Identify which cell holds the provided text, then report its (x, y) central coordinate. 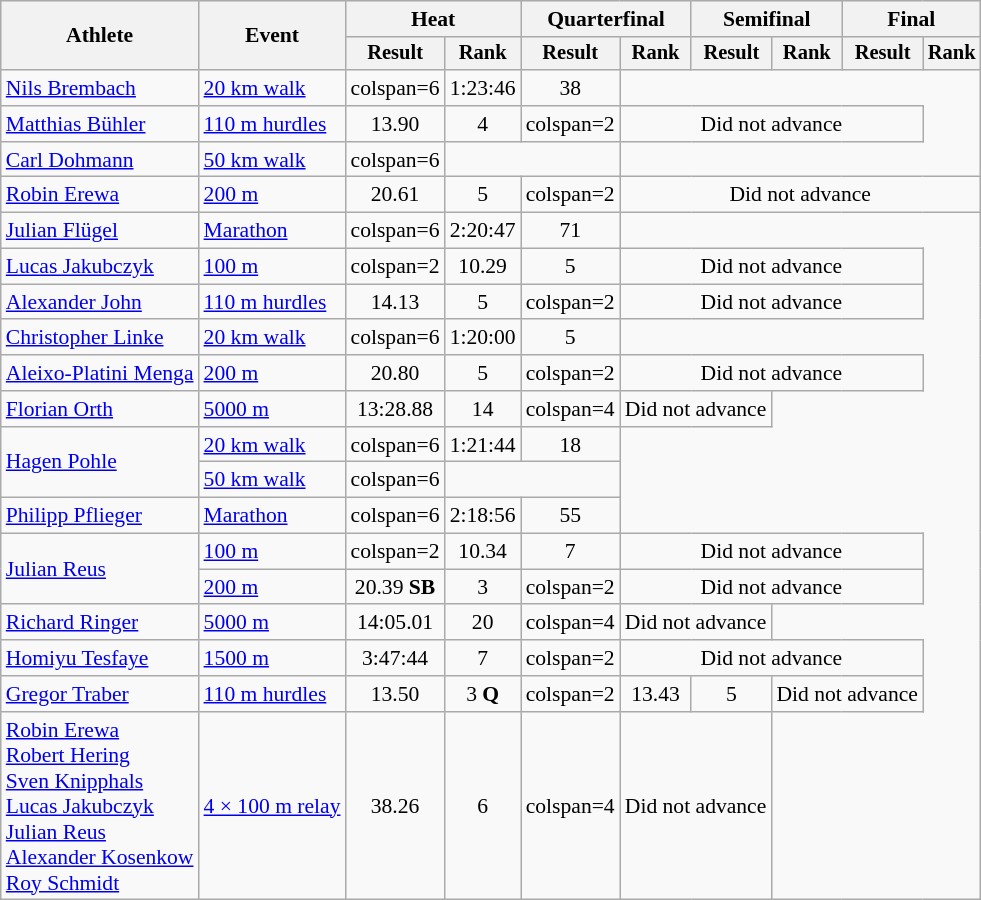
1:20:00 (483, 338)
Event (272, 36)
Athlete (100, 36)
13.43 (656, 694)
Richard Ringer (100, 623)
38 (570, 88)
20.80 (396, 373)
Heat (434, 19)
2:18:56 (483, 516)
Alexander John (100, 302)
Semifinal (766, 19)
20 (483, 623)
Nils Brembach (100, 88)
14:05.01 (396, 623)
Christopher Linke (100, 338)
2:20:47 (483, 231)
13.90 (396, 124)
18 (570, 445)
3 Q (483, 694)
13:28.88 (396, 409)
Final (911, 19)
Gregor Traber (100, 694)
3 (483, 587)
10.34 (483, 552)
Philipp Pflieger (100, 516)
Carl Dohmann (100, 160)
3:47:44 (396, 658)
Quarterfinal (606, 19)
14 (483, 409)
10.29 (483, 267)
20.39 SB (396, 587)
Robin Erewa (100, 195)
Homiyu Tesfaye (100, 658)
Lucas Jakubczyk (100, 267)
Florian Orth (100, 409)
4 (483, 124)
Matthias Bühler (100, 124)
1500 m (272, 658)
55 (570, 516)
Julian Reus (100, 570)
Hagen Pohle (100, 462)
Aleixo-Platini Menga (100, 373)
1:23:46 (483, 88)
Julian Flügel (100, 231)
20.61 (396, 195)
13.50 (396, 694)
71 (570, 231)
14.13 (396, 302)
1:21:44 (483, 445)
